Output the (X, Y) coordinate of the center of the cell containing the given text.  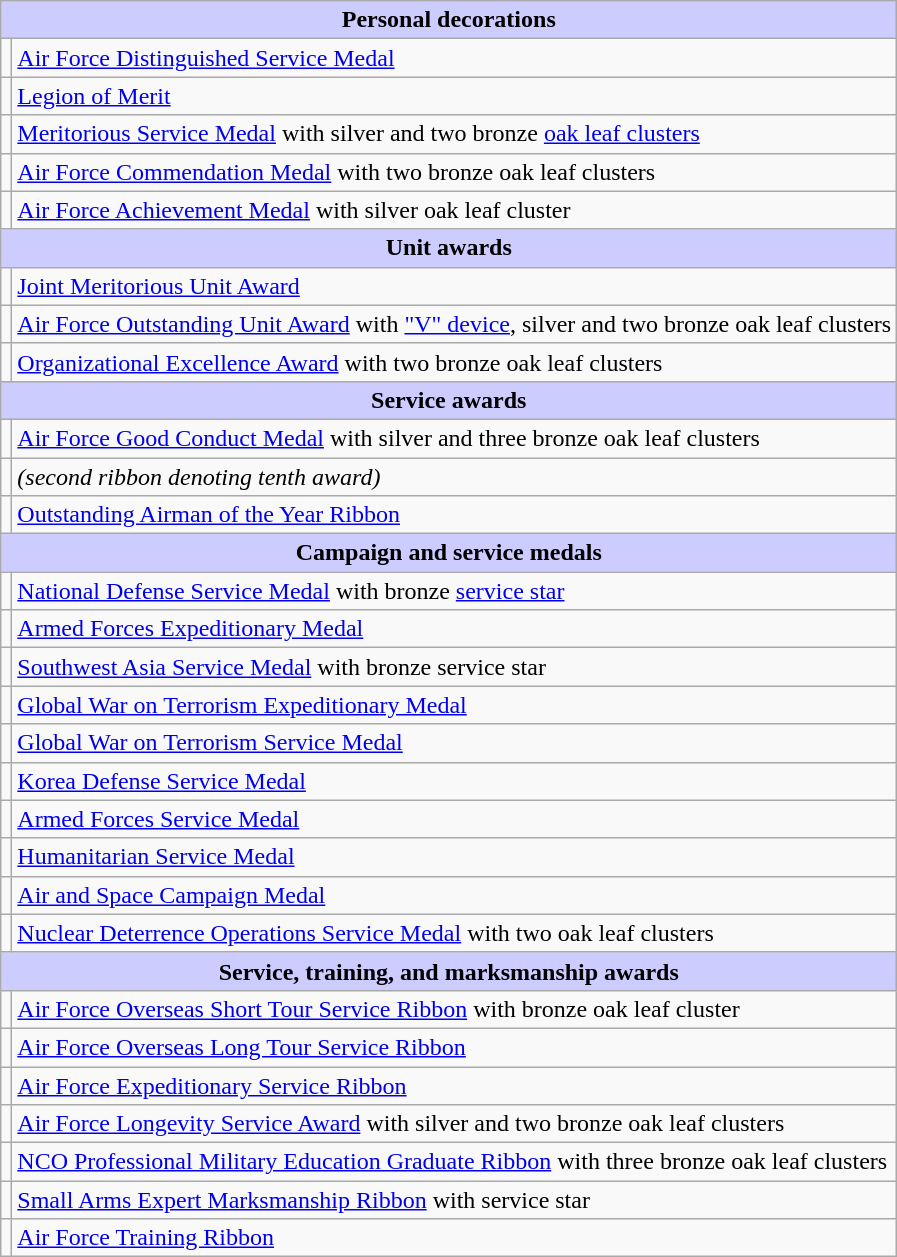
Service awards (449, 400)
Southwest Asia Service Medal with bronze service star (454, 667)
Joint Meritorious Unit Award (454, 286)
Armed Forces Service Medal (454, 819)
Organizational Excellence Award with two bronze oak leaf clusters (454, 362)
Service, training, and marksmanship awards (449, 971)
Air Force Longevity Service Award with silver and two bronze oak leaf clusters (454, 1124)
National Defense Service Medal with bronze service star (454, 591)
Air Force Overseas Long Tour Service Ribbon (454, 1047)
Outstanding Airman of the Year Ribbon (454, 515)
Air Force Distinguished Service Medal (454, 58)
Korea Defense Service Medal (454, 781)
Air Force Outstanding Unit Award with "V" device, silver and two bronze oak leaf clusters (454, 324)
Air Force Expeditionary Service Ribbon (454, 1085)
(second ribbon denoting tenth award) (454, 477)
Armed Forces Expeditionary Medal (454, 629)
Campaign and service medals (449, 553)
NCO Professional Military Education Graduate Ribbon with three bronze oak leaf clusters (454, 1162)
Global War on Terrorism Expeditionary Medal (454, 705)
Air Force Overseas Short Tour Service Ribbon with bronze oak leaf cluster (454, 1009)
Meritorious Service Medal with silver and two bronze oak leaf clusters (454, 134)
Small Arms Expert Marksmanship Ribbon with service star (454, 1200)
Nuclear Deterrence Operations Service Medal with two oak leaf clusters (454, 933)
Humanitarian Service Medal (454, 857)
Legion of Merit (454, 96)
Global War on Terrorism Service Medal (454, 743)
Air Force Training Ribbon (454, 1238)
Air Force Good Conduct Medal with silver and three bronze oak leaf clusters (454, 438)
Air Force Commendation Medal with two bronze oak leaf clusters (454, 172)
Air and Space Campaign Medal (454, 895)
Air Force Achievement Medal with silver oak leaf cluster (454, 210)
Unit awards (449, 248)
Personal decorations (449, 20)
